Extract the (X, Y) coordinate from the center of the cell holding the provided text.  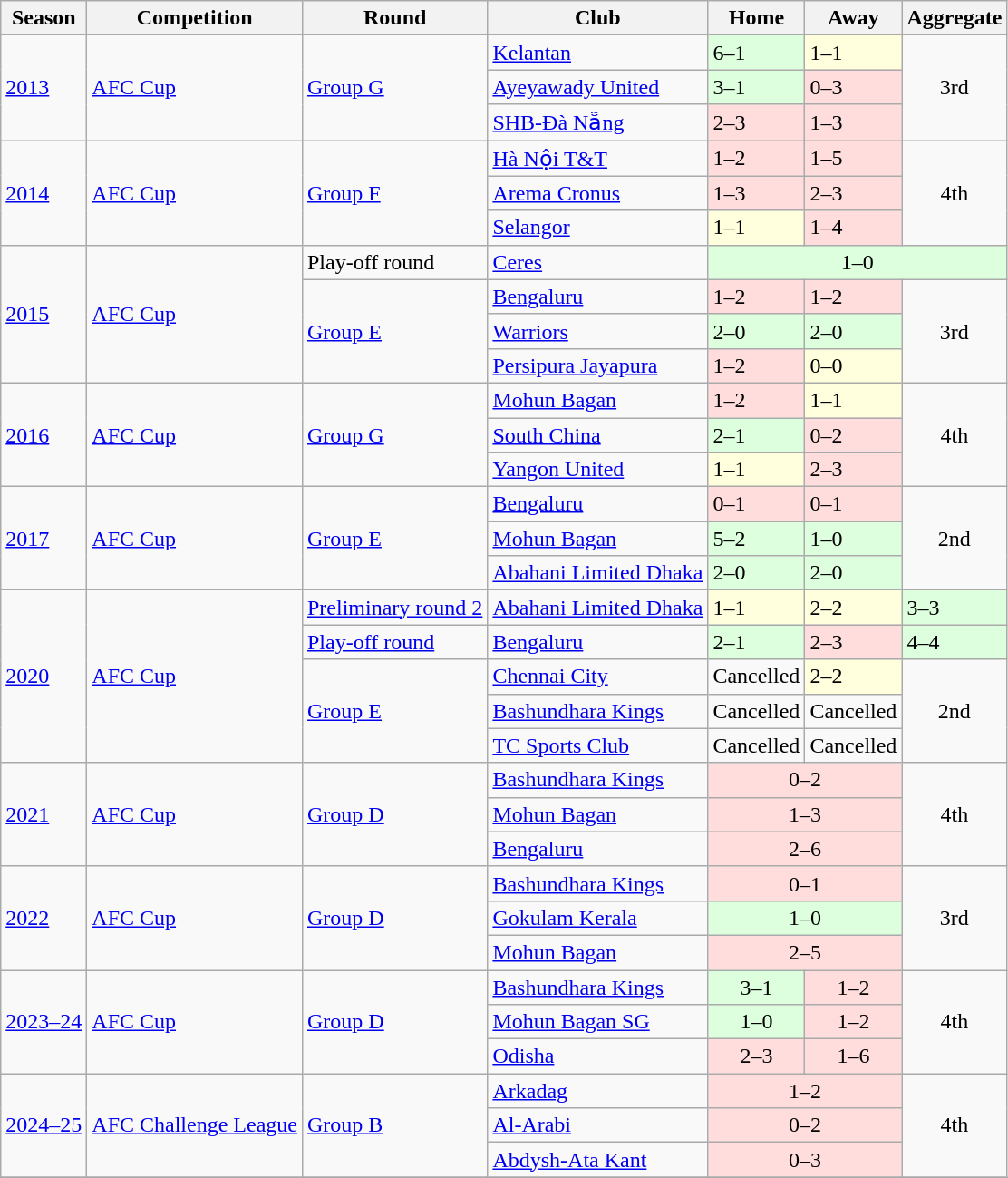
Club (598, 18)
Home (756, 18)
2–5 (805, 952)
2–6 (805, 849)
Group F (394, 192)
Selangor (598, 228)
Persipura Jayapura (598, 365)
2014 (44, 192)
Arema Cronus (598, 193)
Mohun Bagan SG (598, 1022)
0–0 (854, 365)
1–5 (854, 158)
Competition (195, 18)
TC Sports Club (598, 745)
Away (854, 18)
Aggregate (955, 18)
Hà Nội T&T (598, 158)
2013 (44, 88)
Season (44, 18)
South China (598, 434)
5–2 (756, 539)
2017 (44, 539)
Chennai City (598, 677)
1–4 (854, 228)
Group B (394, 1125)
Abdysh-Ata Kant (598, 1160)
Yangon United (598, 470)
4–4 (955, 642)
Odisha (598, 1056)
Arkadag (598, 1091)
Warriors (598, 331)
2024–25 (44, 1125)
6–1 (756, 53)
Round (394, 18)
Al-Arabi (598, 1125)
Kelantan (598, 53)
1–6 (854, 1056)
2023–24 (44, 1022)
2020 (44, 677)
Ceres (598, 262)
2022 (44, 918)
Preliminary round 2 (394, 608)
AFC Challenge League (195, 1125)
2015 (44, 314)
Gokulam Kerala (598, 918)
3–3 (955, 608)
SHB-Đà Nẵng (598, 122)
2016 (44, 434)
Ayeyawady United (598, 87)
2021 (44, 814)
